Search for the cell housing the specified text and yield its (x, y) center coordinate. 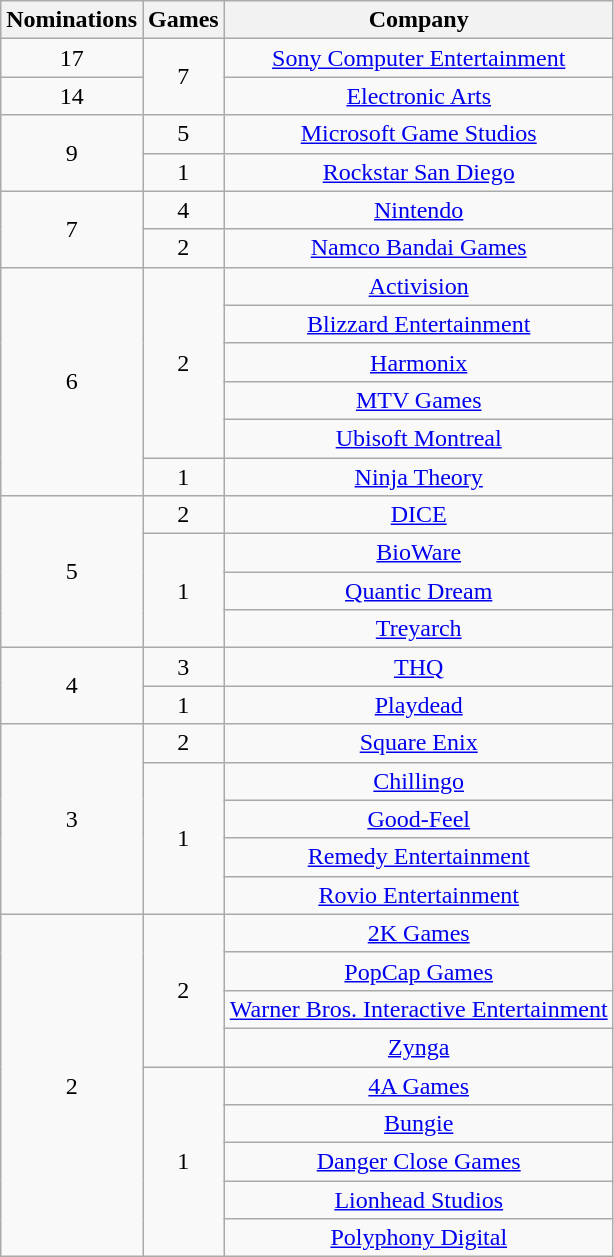
PopCap Games (418, 971)
Nominations (72, 20)
Quantic Dream (418, 591)
Rovio Entertainment (418, 895)
Chillingo (418, 781)
Sony Computer Entertainment (418, 58)
Good-Feel (418, 819)
Polyphony Digital (418, 1238)
BioWare (418, 553)
6 (72, 381)
Ubisoft Montreal (418, 438)
2K Games (418, 933)
Blizzard Entertainment (418, 324)
Remedy Entertainment (418, 857)
Rockstar San Diego (418, 172)
Microsoft Game Studios (418, 134)
Nintendo (418, 210)
Danger Close Games (418, 1162)
Square Enix (418, 743)
Company (418, 20)
14 (72, 96)
Games (183, 20)
MTV Games (418, 400)
Bungie (418, 1124)
DICE (418, 515)
THQ (418, 667)
Harmonix (418, 362)
Ninja Theory (418, 477)
Lionhead Studios (418, 1200)
17 (72, 58)
Playdead (418, 705)
4A Games (418, 1085)
Activision (418, 286)
9 (72, 153)
Namco Bandai Games (418, 248)
Zynga (418, 1047)
Treyarch (418, 629)
Warner Bros. Interactive Entertainment (418, 1009)
Electronic Arts (418, 96)
